Determine the [X, Y] coordinate at the center of the cell enclosing the given text.  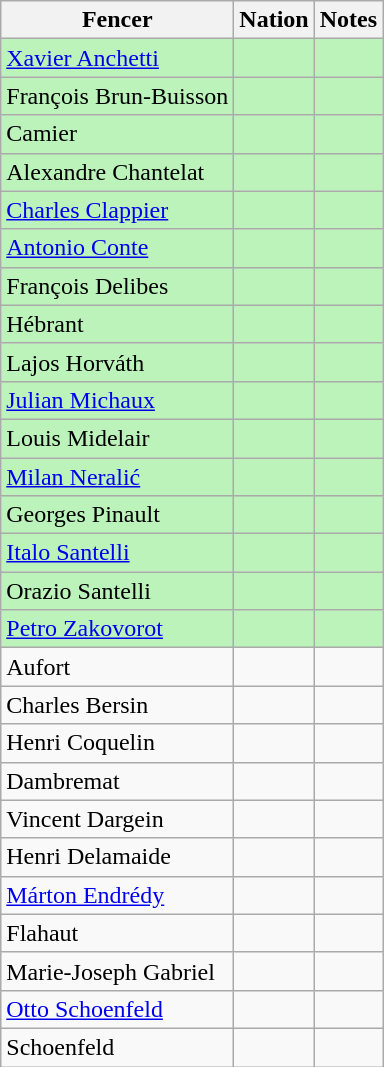
Flahaut [118, 933]
Italo Santelli [118, 553]
Schoenfeld [118, 1047]
Alexandre Chantelat [118, 172]
Nation [274, 20]
Julian Michaux [118, 400]
Fencer [118, 20]
Xavier Anchetti [118, 58]
Notes [348, 20]
Charles Bersin [118, 705]
Henri Coquelin [118, 743]
Charles Clappier [118, 210]
Milan Neralić [118, 477]
Lajos Horváth [118, 362]
Aufort [118, 667]
Petro Zakovorot [118, 629]
Vincent Dargein [118, 819]
Antonio Conte [118, 248]
François Brun-Buisson [118, 96]
Georges Pinault [118, 515]
Marie-Joseph Gabriel [118, 971]
Orazio Santelli [118, 591]
François Delibes [118, 286]
Henri Delamaide [118, 857]
Hébrant [118, 324]
Otto Schoenfeld [118, 1009]
Louis Midelair [118, 438]
Márton Endrédy [118, 895]
Dambremat [118, 781]
Camier [118, 134]
